Find where the given text appears and provide that cell's center as [x, y] coordinate. 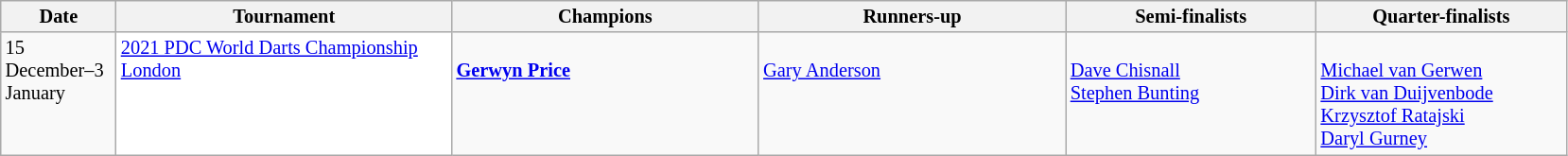
Semi-finalists [1192, 16]
Dave Chisnall Stephen Bunting [1192, 94]
Champions [605, 16]
Michael van Gerwen Dirk van Duijvenbode Krzysztof Ratajski Daryl Gurney [1441, 94]
Quarter-finalists [1441, 16]
Runners-up [912, 16]
2021 PDC World Darts Championship London [284, 94]
Gerwyn Price [605, 94]
Gary Anderson [912, 94]
15 December–3 January [59, 94]
Date [59, 16]
Tournament [284, 16]
